Extract the (x, y) coordinate from the center of the cell holding the provided text.  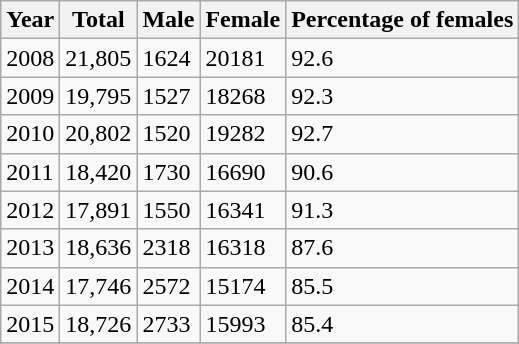
20181 (243, 58)
2009 (30, 96)
Male (168, 20)
91.3 (402, 210)
Total (98, 20)
Percentage of females (402, 20)
18268 (243, 96)
18,420 (98, 172)
2572 (168, 286)
18,726 (98, 324)
15993 (243, 324)
85.5 (402, 286)
17,891 (98, 210)
1527 (168, 96)
16690 (243, 172)
2014 (30, 286)
90.6 (402, 172)
92.7 (402, 134)
2013 (30, 248)
1550 (168, 210)
2010 (30, 134)
19,795 (98, 96)
2008 (30, 58)
19282 (243, 134)
85.4 (402, 324)
92.3 (402, 96)
16341 (243, 210)
15174 (243, 286)
92.6 (402, 58)
2733 (168, 324)
18,636 (98, 248)
Year (30, 20)
16318 (243, 248)
Female (243, 20)
1520 (168, 134)
2011 (30, 172)
2015 (30, 324)
2318 (168, 248)
20,802 (98, 134)
2012 (30, 210)
21,805 (98, 58)
87.6 (402, 248)
1730 (168, 172)
17,746 (98, 286)
1624 (168, 58)
